For the text-containing cell, return its midpoint in (X, Y) coordinate format. 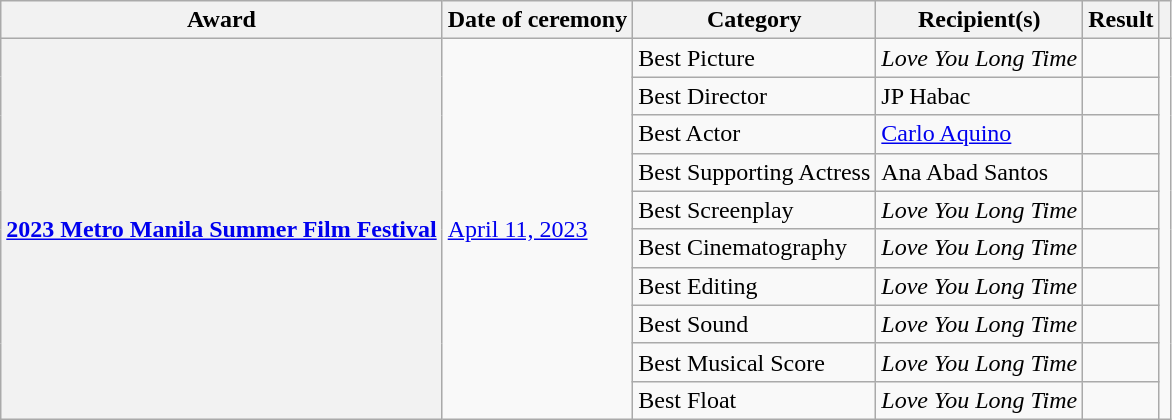
Best Cinematography (754, 248)
JP Habac (980, 96)
Best Musical Score (754, 362)
Best Editing (754, 286)
April 11, 2023 (538, 230)
Best Picture (754, 58)
Best Supporting Actress (754, 172)
Best Sound (754, 324)
Result (1121, 20)
2023 Metro Manila Summer Film Festival (222, 230)
Carlo Aquino (980, 134)
Date of ceremony (538, 20)
Best Float (754, 400)
Best Screenplay (754, 210)
Recipient(s) (980, 20)
Category (754, 20)
Award (222, 20)
Best Actor (754, 134)
Best Director (754, 96)
Ana Abad Santos (980, 172)
